Return the (x, y) coordinate for the center point of the cell that contains the specified text.  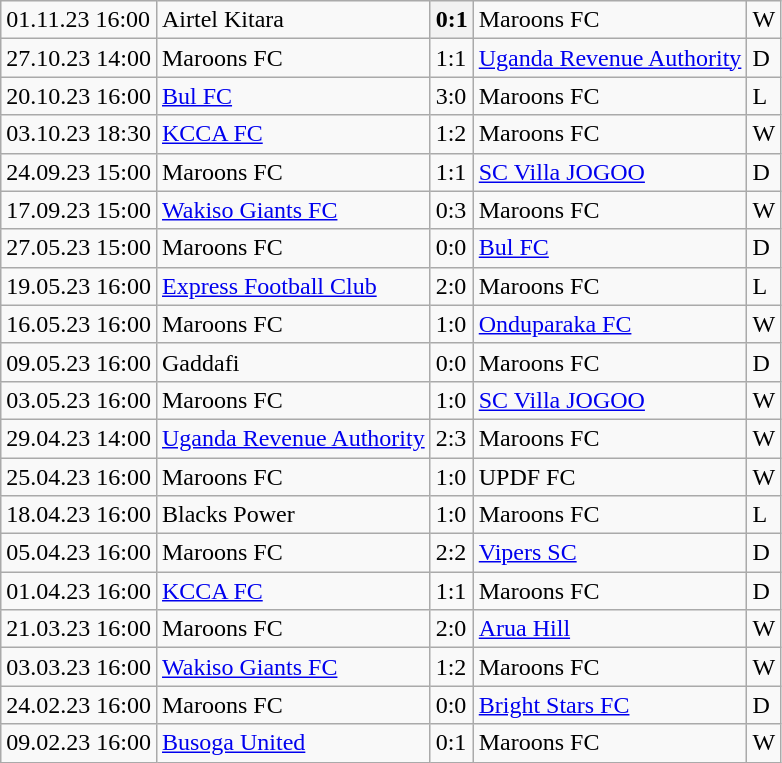
25.04.23 16:00 (79, 477)
01.11.23 16:00 (79, 20)
01.04.23 16:00 (79, 591)
24.02.23 16:00 (79, 705)
Airtel Kitara (293, 20)
Bright Stars FC (610, 705)
Busoga United (293, 743)
2:3 (452, 438)
09.05.23 16:00 (79, 362)
Onduparaka FC (610, 324)
3:0 (452, 96)
Arua Hill (610, 629)
21.03.23 16:00 (79, 629)
17.09.23 15:00 (79, 210)
03.05.23 16:00 (79, 400)
27.05.23 15:00 (79, 248)
Vipers SC (610, 553)
0:3 (452, 210)
03.03.23 16:00 (79, 667)
18.04.23 16:00 (79, 515)
16.05.23 16:00 (79, 324)
29.04.23 14:00 (79, 438)
Express Football Club (293, 286)
03.10.23 18:30 (79, 134)
09.02.23 16:00 (79, 743)
19.05.23 16:00 (79, 286)
24.09.23 15:00 (79, 172)
Gaddafi (293, 362)
20.10.23 16:00 (79, 96)
UPDF FC (610, 477)
05.04.23 16:00 (79, 553)
2:2 (452, 553)
27.10.23 14:00 (79, 58)
Blacks Power (293, 515)
